Detect which cell encompasses the target text, then output its (X, Y) center coordinate. 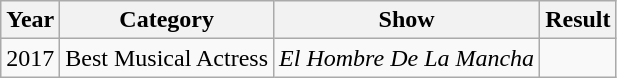
Show (407, 20)
El Hombre De La Mancha (407, 58)
Result (578, 20)
Category (167, 20)
Best Musical Actress (167, 58)
2017 (30, 58)
Year (30, 20)
